Extract the [x, y] coordinate from the center of the cell holding the provided text.  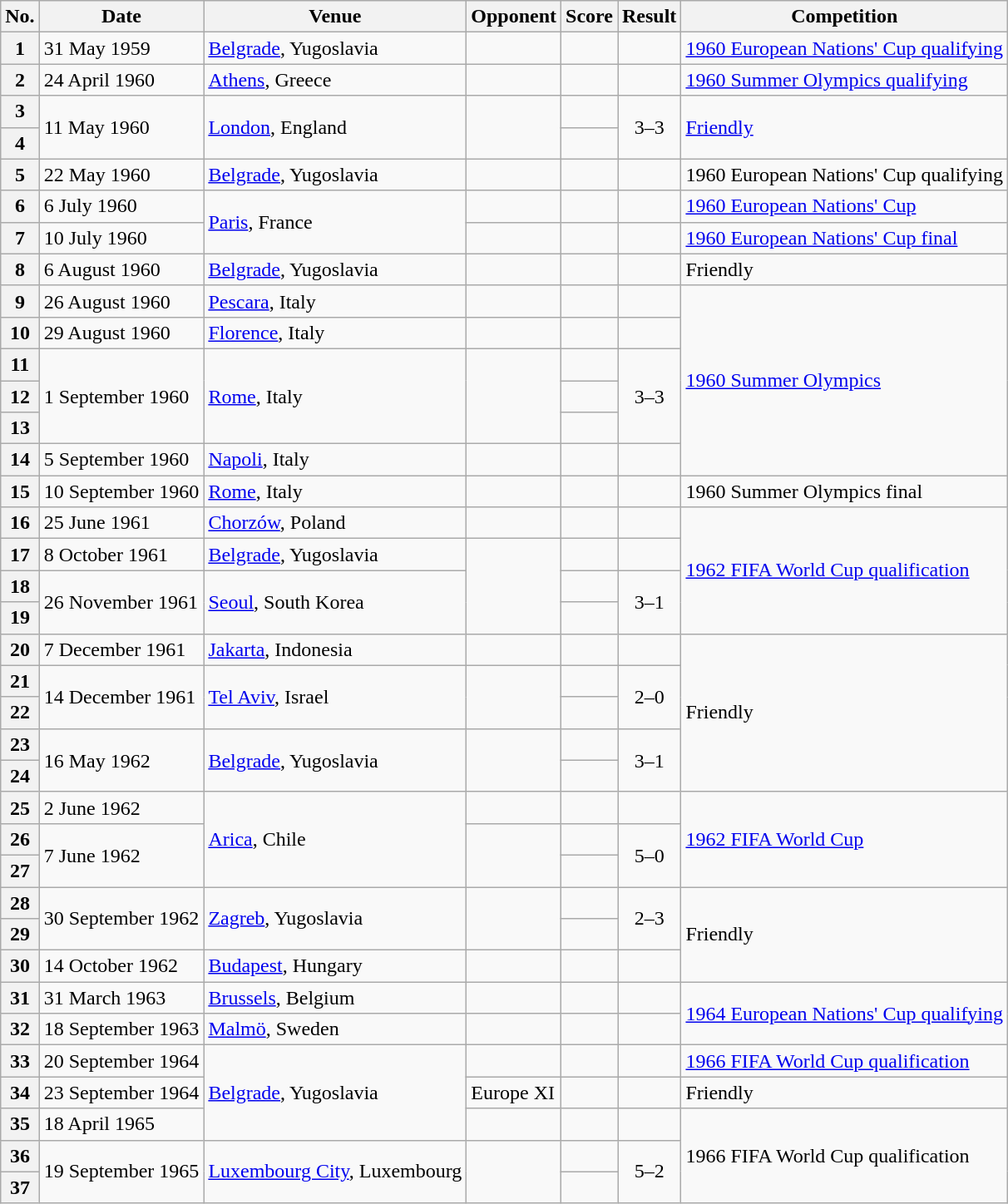
6 [20, 206]
19 September 1965 [121, 1172]
10 September 1960 [121, 491]
30 September 1962 [121, 918]
35 [20, 1124]
30 [20, 966]
6 July 1960 [121, 206]
5 [20, 175]
13 [20, 428]
6 August 1960 [121, 269]
Luxembourg City, Luxembourg [335, 1172]
8 [20, 269]
4 [20, 143]
12 [20, 397]
24 April 1960 [121, 80]
Budapest, Hungary [335, 966]
Paris, France [335, 222]
Result [649, 17]
3 [20, 111]
31 March 1963 [121, 998]
No. [20, 17]
32 [20, 1029]
23 [20, 744]
Score [590, 17]
21 [20, 681]
10 July 1960 [121, 238]
8 October 1961 [121, 555]
Tel Aviv, Israel [335, 697]
19 [20, 618]
1960 European Nations' Cup [845, 206]
2–0 [649, 697]
Brussels, Belgium [335, 998]
Date [121, 17]
25 June 1961 [121, 523]
20 September 1964 [121, 1061]
2–3 [649, 918]
18 [20, 586]
36 [20, 1156]
29 August 1960 [121, 333]
31 [20, 998]
16 [20, 523]
10 [20, 333]
25 [20, 807]
14 December 1961 [121, 697]
Arica, Chile [335, 839]
1960 Summer Olympics final [845, 491]
18 April 1965 [121, 1124]
16 May 1962 [121, 760]
11 [20, 364]
Malmö, Sweden [335, 1029]
17 [20, 555]
22 May 1960 [121, 175]
31 May 1959 [121, 48]
Napoli, Italy [335, 460]
1960 Summer Olympics [845, 380]
1964 European Nations' Cup qualifying [845, 1014]
14 [20, 460]
26 November 1961 [121, 602]
Athens, Greece [335, 80]
33 [20, 1061]
Jakarta, Indonesia [335, 649]
23 September 1964 [121, 1093]
London, England [335, 127]
Chorzów, Poland [335, 523]
Europe XI [514, 1093]
9 [20, 301]
26 [20, 839]
7 June 1962 [121, 855]
14 October 1962 [121, 966]
34 [20, 1093]
Zagreb, Yugoslavia [335, 918]
24 [20, 776]
1 [20, 48]
18 September 1963 [121, 1029]
1960 European Nations' Cup final [845, 238]
1 September 1960 [121, 396]
2 [20, 80]
Pescara, Italy [335, 301]
15 [20, 491]
Opponent [514, 17]
26 August 1960 [121, 301]
27 [20, 871]
Seoul, South Korea [335, 602]
1962 FIFA World Cup [845, 839]
Venue [335, 17]
28 [20, 902]
7 [20, 238]
7 December 1961 [121, 649]
29 [20, 935]
22 [20, 713]
5 September 1960 [121, 460]
Florence, Italy [335, 333]
11 May 1960 [121, 127]
2 June 1962 [121, 807]
37 [20, 1187]
1960 Summer Olympics qualifying [845, 80]
5–0 [649, 855]
5–2 [649, 1172]
1962 FIFA World Cup qualification [845, 570]
Competition [845, 17]
20 [20, 649]
